Search for the cell housing the specified text and yield its [X, Y] center coordinate. 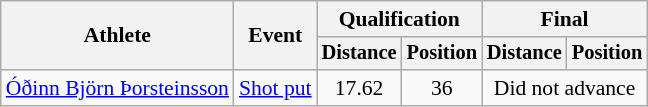
Event [276, 36]
Óðinn Björn Þorsteinsson [118, 88]
Athlete [118, 36]
Final [564, 19]
Shot put [276, 88]
36 [442, 88]
Qualification [400, 19]
17.62 [360, 88]
Did not advance [564, 88]
